Pinpoint the cell where the given text exists, returning its [x, y] midpoint coordinate. 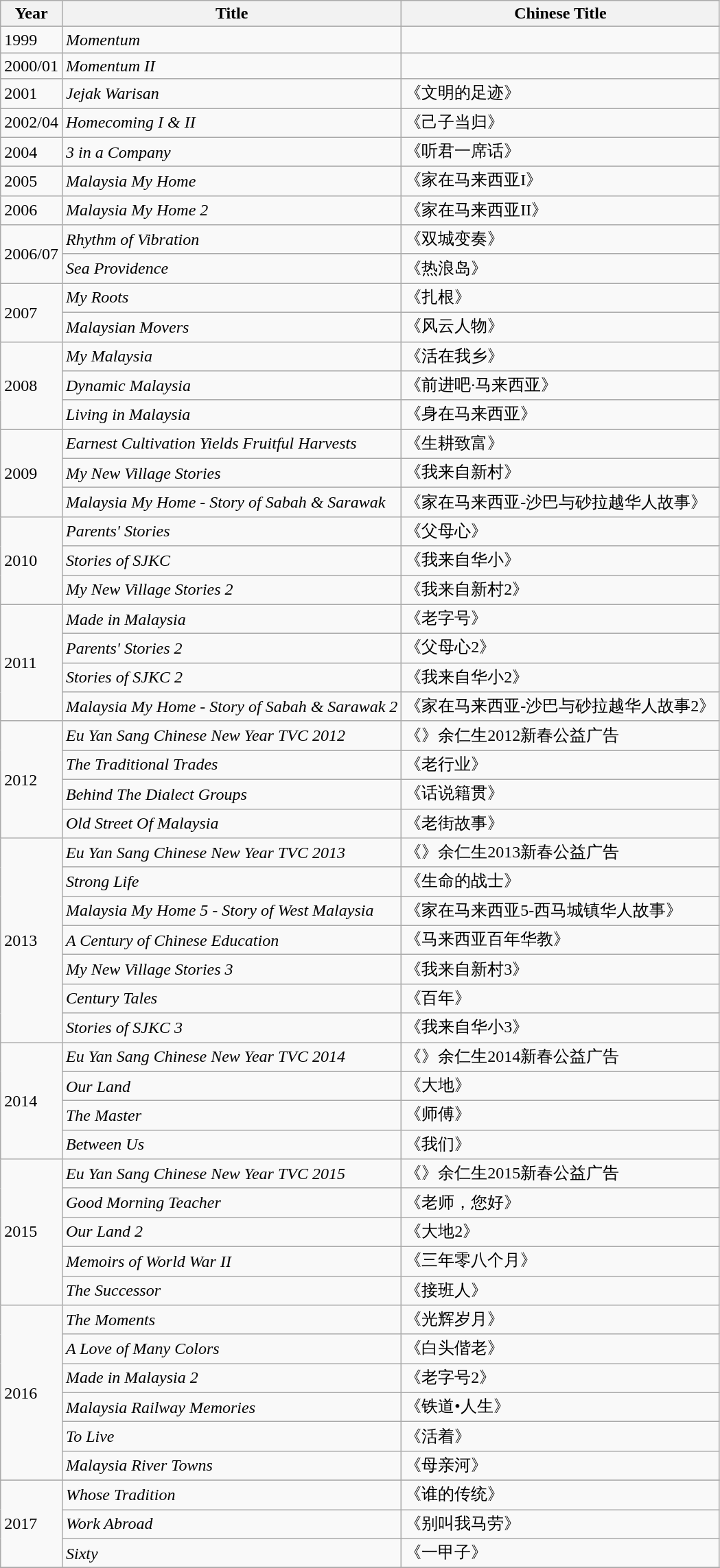
《铁道•人生》 [560, 1407]
《谁的传统》 [560, 1495]
《话说籍贯》 [560, 794]
2006/07 [32, 254]
1999 [32, 40]
《我来自新村》 [560, 473]
《前进吧·马来西亚》 [560, 385]
Made in Malaysia [231, 619]
《家在马来西亚II》 [560, 210]
Our Land [231, 1086]
The Successor [231, 1291]
Work Abroad [231, 1524]
《父母心》 [560, 531]
2015 [32, 1232]
2010 [32, 560]
3 in a Company [231, 152]
《老师，您好》 [560, 1203]
Our Land 2 [231, 1232]
《大地》 [560, 1086]
A Century of Chinese Education [231, 940]
Earnest Cultivation Yields Fruitful Harvests [231, 444]
2017 [32, 1524]
《一甲子》 [560, 1553]
Stories of SJKC [231, 561]
Homecoming I & II [231, 123]
2004 [32, 152]
Eu Yan Sang Chinese New Year TVC 2014 [231, 1058]
《大地2》 [560, 1232]
Parents' Stories 2 [231, 649]
《别叫我马劳》 [560, 1524]
2012 [32, 779]
《我们》 [560, 1144]
2016 [32, 1392]
《三年零八个月》 [560, 1261]
《》余仁生2013新春公益广告 [560, 853]
My Malaysia [231, 357]
2014 [32, 1101]
Year [32, 14]
My New Village Stories 2 [231, 590]
《双城变奏》 [560, 240]
《光辉岁月》 [560, 1320]
2007 [32, 313]
Old Street Of Malaysia [231, 823]
Sea Providence [231, 269]
《听君一席话》 [560, 152]
2008 [32, 385]
2009 [32, 473]
Eu Yan Sang Chinese New Year TVC 2012 [231, 735]
Strong Life [231, 882]
Jejak Warisan [231, 93]
《老字号2》 [560, 1379]
Malaysia My Home [231, 181]
My New Village Stories [231, 473]
Momentum II [231, 66]
《白头偕老》 [560, 1349]
Stories of SJKC 2 [231, 678]
2000/01 [32, 66]
《家在马来西亚-沙巴与砂拉越华人故事》 [560, 502]
Dynamic Malaysia [231, 385]
Made in Malaysia 2 [231, 1379]
Malaysia Railway Memories [231, 1407]
《我来自新村2》 [560, 590]
Malaysian Movers [231, 326]
Eu Yan Sang Chinese New Year TVC 2013 [231, 853]
《身在马来西亚》 [560, 414]
Living in Malaysia [231, 414]
《》余仁生2014新春公益广告 [560, 1058]
《百年》 [560, 999]
《风云人物》 [560, 326]
《老字号》 [560, 619]
Stories of SJKC 3 [231, 1027]
My Roots [231, 298]
《老街故事》 [560, 823]
Malaysia My Home - Story of Sabah & Sarawak 2 [231, 706]
《我来自华小3》 [560, 1027]
《家在马来西亚5-西马城镇华人故事》 [560, 911]
《扎根》 [560, 298]
Malaysia My Home 2 [231, 210]
2005 [32, 181]
《》余仁生2012新春公益广告 [560, 735]
《家在马来西亚-沙巴与砂拉越华人故事2》 [560, 706]
Chinese Title [560, 14]
《文明的足迹》 [560, 93]
Malaysia My Home 5 - Story of West Malaysia [231, 911]
The Traditional Trades [231, 765]
《家在马来西亚I》 [560, 181]
Sixty [231, 1553]
《接班人》 [560, 1291]
《我来自华小2》 [560, 678]
2006 [32, 210]
《母亲河》 [560, 1465]
2011 [32, 663]
Between Us [231, 1144]
Good Morning Teacher [231, 1203]
2001 [32, 93]
《己子当归》 [560, 123]
A Love of Many Colors [231, 1349]
To Live [231, 1436]
《马来西亚百年华教》 [560, 940]
《生命的战士》 [560, 882]
The Moments [231, 1320]
Malaysia My Home - Story of Sabah & Sarawak [231, 502]
Eu Yan Sang Chinese New Year TVC 2015 [231, 1174]
《我来自华小》 [560, 561]
Title [231, 14]
My New Village Stories 3 [231, 970]
Behind The Dialect Groups [231, 794]
《活着》 [560, 1436]
《师傅》 [560, 1115]
《我来自新村3》 [560, 970]
Malaysia River Towns [231, 1465]
《父母心2》 [560, 649]
The Master [231, 1115]
Whose Tradition [231, 1495]
《老行业》 [560, 765]
Rhythm of Vibration [231, 240]
Momentum [231, 40]
Memoirs of World War II [231, 1261]
《生耕致富》 [560, 444]
《活在我乡》 [560, 357]
Century Tales [231, 999]
《》余仁生2015新春公益广告 [560, 1174]
2002/04 [32, 123]
《热浪岛》 [560, 269]
2013 [32, 940]
Parents' Stories [231, 531]
